Output the (x, y) coordinate of the center of the cell containing the given text.  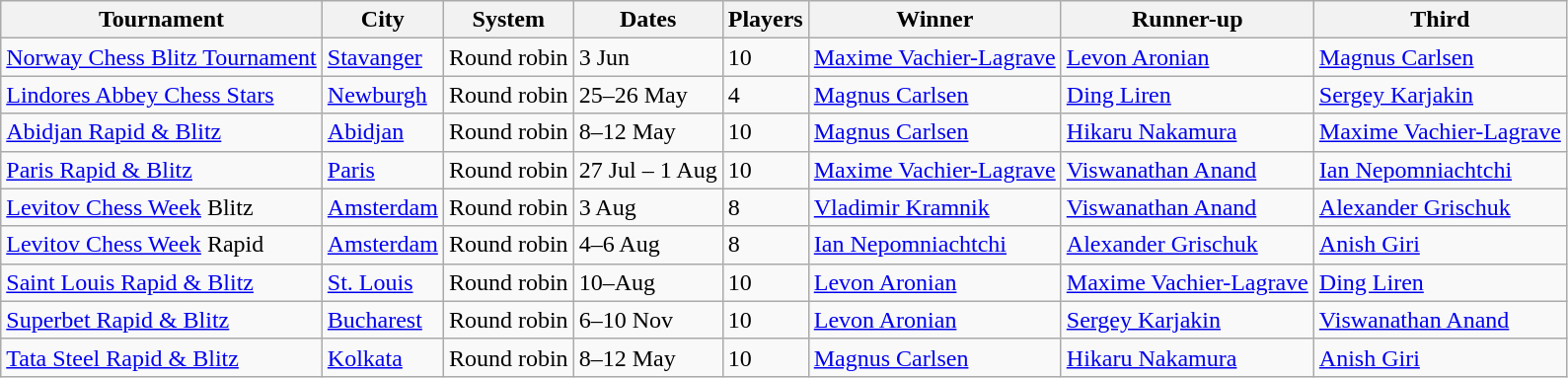
3 Aug (647, 207)
Paris Rapid & Blitz (162, 170)
Saint Louis Rapid & Blitz (162, 282)
10–Aug (647, 282)
Bucharest (383, 320)
Abidjan (383, 132)
Tournament (162, 20)
4 (766, 95)
6–10 Nov (647, 320)
Levitov Chess Week Rapid (162, 245)
Tata Steel Rapid & Blitz (162, 357)
Newburgh (383, 95)
Kolkata (383, 357)
St. Louis (383, 282)
25–26 May (647, 95)
3 Jun (647, 57)
Winner (934, 20)
Levitov Chess Week Blitz (162, 207)
Abidjan Rapid & Blitz (162, 132)
Norway Chess Blitz Tournament (162, 57)
Stavanger (383, 57)
Paris (383, 170)
Players (766, 20)
Vladimir Kramnik (934, 207)
System (508, 20)
Third (1440, 20)
4–6 Aug (647, 245)
City (383, 20)
Lindores Abbey Chess Stars (162, 95)
27 Jul – 1 Aug (647, 170)
Dates (647, 20)
Superbet Rapid & Blitz (162, 320)
Runner-up (1187, 20)
